Search for the cell housing the specified text and yield its [X, Y] center coordinate. 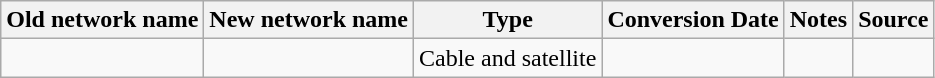
Source [894, 20]
Notes [818, 20]
Old network name [102, 20]
Type [508, 20]
New network name [309, 20]
Conversion Date [693, 20]
Cable and satellite [508, 58]
